Return the [x, y] coordinate for the center point of the cell that contains the specified text.  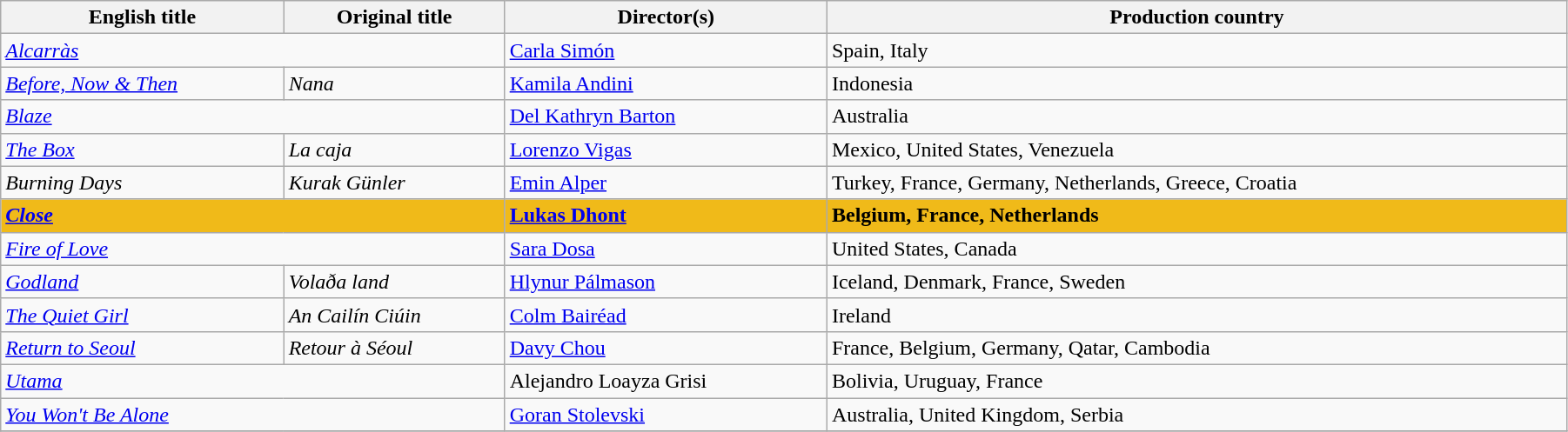
Colm Bairéad [666, 315]
Director(s) [666, 17]
Burning Days [143, 183]
Blaze [252, 116]
Production country [1196, 17]
Volaða land [394, 282]
Before, Now & Then [143, 83]
Iceland, Denmark, France, Sweden [1196, 282]
Emin Alper [666, 183]
Spain, Italy [1196, 50]
La caja [394, 150]
Carla Simón [666, 50]
Del Kathryn Barton [666, 116]
Hlynur Pálmason [666, 282]
Retour à Séoul [394, 348]
Goran Stolevski [666, 415]
Alcarràs [252, 50]
Belgium, France, Netherlands [1196, 216]
Indonesia [1196, 83]
The Quiet Girl [143, 315]
Original title [394, 17]
Ireland [1196, 315]
Lukas Dhont [666, 216]
The Box [143, 150]
Nana [394, 83]
English title [143, 17]
Alejandro Loayza Grisi [666, 381]
Turkey, France, Germany, Netherlands, Greece, Croatia [1196, 183]
An Cailín Ciúin [394, 315]
United States, Canada [1196, 249]
Australia, United Kingdom, Serbia [1196, 415]
Australia [1196, 116]
Kamila Andini [666, 83]
Mexico, United States, Venezuela [1196, 150]
Davy Chou [666, 348]
You Won't Be Alone [252, 415]
Close [252, 216]
Bolivia, Uruguay, France [1196, 381]
France, Belgium, Germany, Qatar, Cambodia [1196, 348]
Lorenzo Vigas [666, 150]
Fire of Love [252, 249]
Return to Seoul [143, 348]
Utama [252, 381]
Kurak Günler [394, 183]
Godland [143, 282]
Sara Dosa [666, 249]
